Determine the (X, Y) coordinate at the center of the cell enclosing the given text.  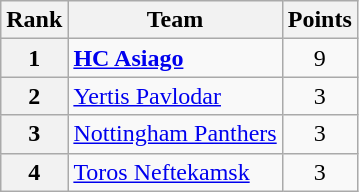
Team (175, 20)
4 (34, 172)
1 (34, 58)
Nottingham Panthers (175, 134)
Rank (34, 20)
HC Asiago (175, 58)
2 (34, 96)
Yertis Pavlodar (175, 96)
Toros Neftekamsk (175, 172)
Points (320, 20)
9 (320, 58)
